For the text-containing cell, return its midpoint in [x, y] coordinate format. 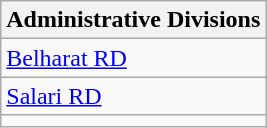
Salari RD [134, 96]
Administrative Divisions [134, 20]
Belharat RD [134, 58]
